Identify which cell holds the provided text, then report its [x, y] central coordinate. 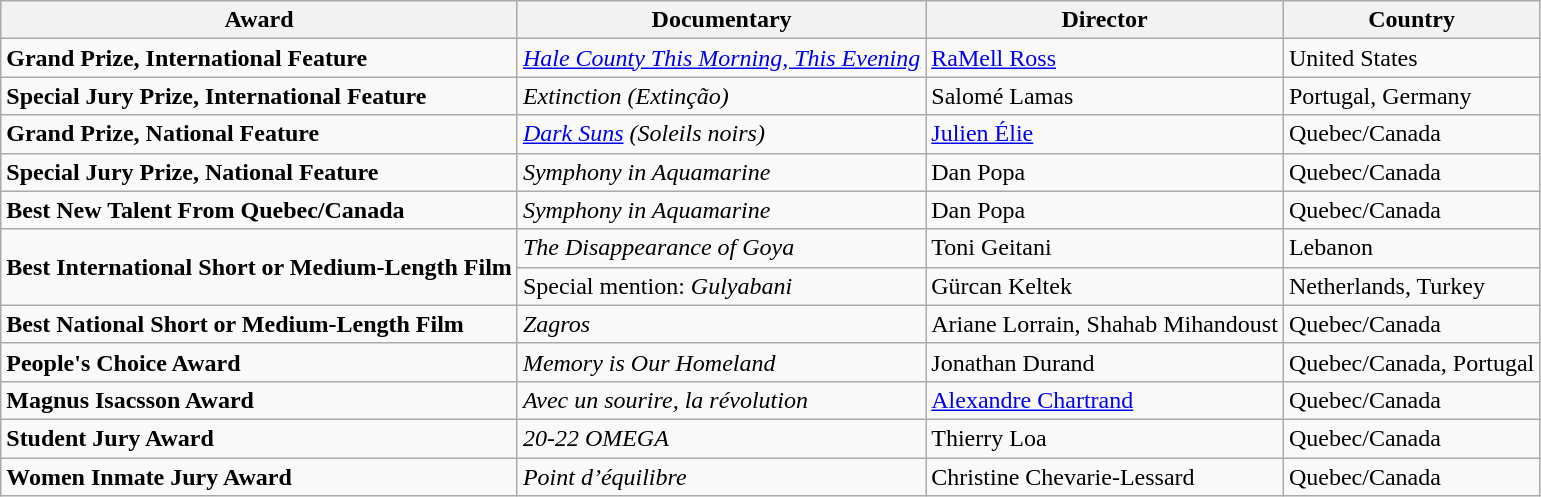
Extinction (Extinção) [721, 96]
Special Jury Prize, National Feature [260, 172]
Point d’équilibre [721, 477]
Memory is Our Homeland [721, 362]
United States [1411, 58]
Quebec/Canada, Portugal [1411, 362]
Gürcan Keltek [1105, 286]
Christine Chevarie-Lessard [1105, 477]
Hale County This Morning, This Evening [721, 58]
Award [260, 20]
Women Inmate Jury Award [260, 477]
Magnus Isacsson Award [260, 400]
Alexandre Chartrand [1105, 400]
Special Jury Prize, International Feature [260, 96]
Ariane Lorrain, Shahab Mihandoust [1105, 324]
The Disappearance of Goya [721, 248]
Grand Prize, National Feature [260, 134]
Best New Talent From Quebec/Canada [260, 210]
People's Choice Award [260, 362]
Zagros [721, 324]
Salomé Lamas [1105, 96]
20-22 OMEGA [721, 438]
Thierry Loa [1105, 438]
Special mention: Gulyabani [721, 286]
Portugal, Germany [1411, 96]
Toni Geitani [1105, 248]
Documentary [721, 20]
Best International Short or Medium-Length Film [260, 267]
Julien Élie [1105, 134]
Lebanon [1411, 248]
Jonathan Durand [1105, 362]
Grand Prize, International Feature [260, 58]
Dark Suns (Soleils noirs) [721, 134]
Netherlands, Turkey [1411, 286]
Student Jury Award [260, 438]
Country [1411, 20]
Director [1105, 20]
Best National Short or Medium-Length Film [260, 324]
Avec un sourire, la révolution [721, 400]
RaMell Ross [1105, 58]
